Determine the [x, y] coordinate at the center of the cell enclosing the given text.  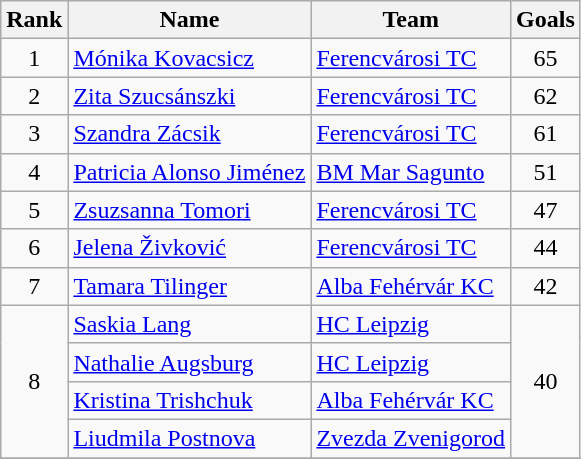
Rank [34, 20]
65 [546, 58]
Liudmila Postnova [190, 438]
Saskia Lang [190, 324]
40 [546, 381]
Zita Szucsánszki [190, 96]
Zvezda Zvenigorod [411, 438]
Jelena Živković [190, 248]
42 [546, 286]
47 [546, 210]
Team [411, 20]
2 [34, 96]
6 [34, 248]
3 [34, 134]
61 [546, 134]
Kristina Trishchuk [190, 400]
7 [34, 286]
Nathalie Augsburg [190, 362]
62 [546, 96]
Zsuzsanna Tomori [190, 210]
Patricia Alonso Jiménez [190, 172]
Tamara Tilinger [190, 286]
1 [34, 58]
5 [34, 210]
51 [546, 172]
Szandra Zácsik [190, 134]
4 [34, 172]
8 [34, 381]
Name [190, 20]
44 [546, 248]
Mónika Kovacsicz [190, 58]
BM Mar Sagunto [411, 172]
Goals [546, 20]
